Locate the cell with the specified text and output its [X, Y] center coordinate. 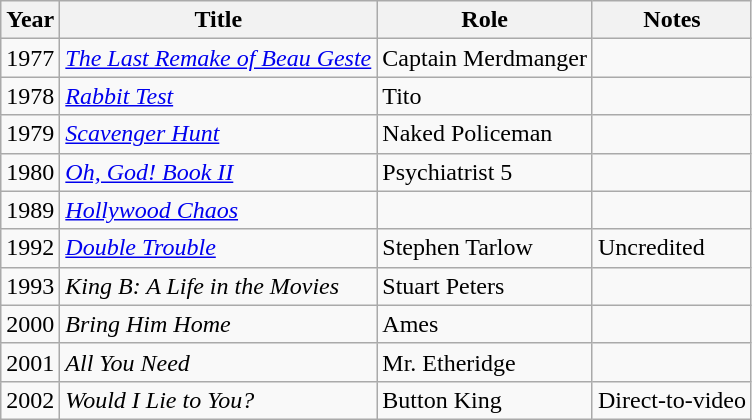
Captain Merdmanger [485, 58]
Bring Him Home [218, 324]
King B: A Life in the Movies [218, 286]
Scavenger Hunt [218, 134]
1989 [30, 210]
Double Trouble [218, 248]
Year [30, 20]
2002 [30, 400]
Mr. Etheridge [485, 362]
Hollywood Chaos [218, 210]
2001 [30, 362]
Psychiatrist 5 [485, 172]
Stephen Tarlow [485, 248]
Notes [672, 20]
2000 [30, 324]
1993 [30, 286]
Ames [485, 324]
1977 [30, 58]
Button King [485, 400]
Role [485, 20]
1980 [30, 172]
Would I Lie to You? [218, 400]
Direct-to-video [672, 400]
1979 [30, 134]
Rabbit Test [218, 96]
1978 [30, 96]
Stuart Peters [485, 286]
Tito [485, 96]
1992 [30, 248]
Uncredited [672, 248]
Naked Policeman [485, 134]
Oh, God! Book II [218, 172]
All You Need [218, 362]
Title [218, 20]
The Last Remake of Beau Geste [218, 58]
